Capture the cell that displays the provided text and extract its [X, Y] central coordinate. 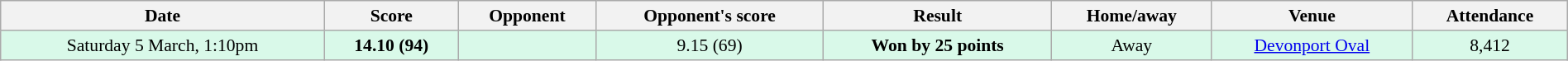
Venue [1312, 16]
Won by 25 points [938, 45]
14.10 (94) [391, 45]
Opponent's score [710, 16]
Date [162, 16]
Saturday 5 March, 1:10pm [162, 45]
Opponent [527, 16]
Attendance [1490, 16]
Score [391, 16]
Result [938, 16]
Away [1131, 45]
Devonport Oval [1312, 45]
Home/away [1131, 16]
8,412 [1490, 45]
9.15 (69) [710, 45]
